Find where the given text appears and provide that cell's center as (x, y) coordinate. 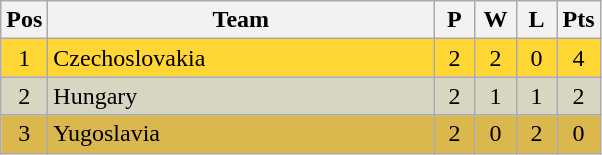
P (454, 20)
Hungary (241, 96)
W (496, 20)
Yugoslavia (241, 134)
3 (24, 134)
Team (241, 20)
4 (578, 58)
Czechoslovakia (241, 58)
Pts (578, 20)
Pos (24, 20)
L (536, 20)
